Return (X, Y) of the center of cell containing provided text 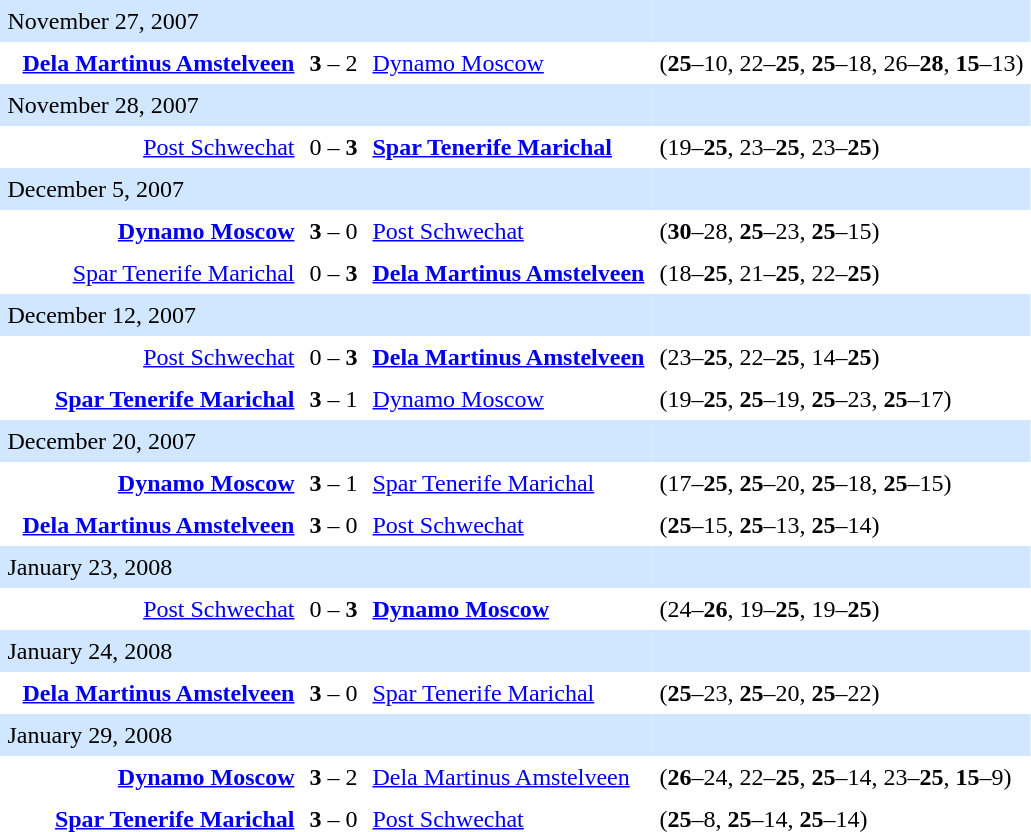
(18–25, 21–25, 22–25) (842, 273)
(25–10, 22–25, 25–18, 26–28, 15–13) (842, 63)
January 29, 2008 (326, 735)
(26–24, 22–25, 25–14, 23–25, 15–9) (842, 777)
December 12, 2007 (326, 315)
(17–25, 25–20, 25–18, 25–15) (842, 483)
December 5, 2007 (326, 189)
November 27, 2007 (326, 21)
November 28, 2007 (326, 105)
(24–26, 19–25, 19–25) (842, 609)
December 20, 2007 (326, 441)
(25–15, 25–13, 25–14) (842, 525)
(25–23, 25–20, 25–22) (842, 693)
January 23, 2008 (326, 567)
(19–25, 25–19, 25–23, 25–17) (842, 399)
(19–25, 23–25, 23–25) (842, 147)
January 24, 2008 (326, 651)
(30–28, 25–23, 25–15) (842, 231)
(23–25, 22–25, 14–25) (842, 357)
